Detect which cell encompasses the target text, then output its [X, Y] center coordinate. 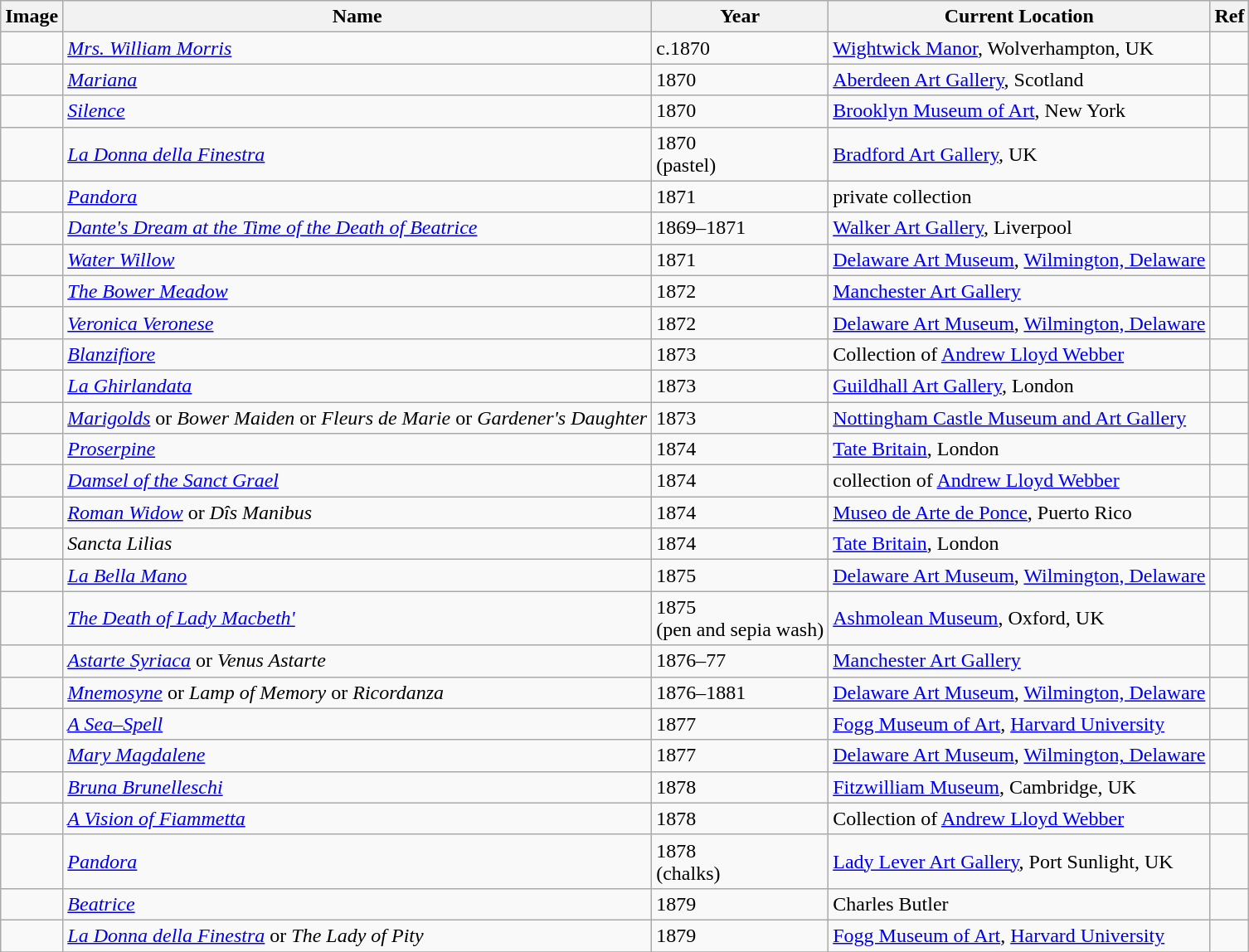
Name [357, 17]
c.1870 [740, 48]
Dante's Dream at the Time of the Death of Beatrice [357, 228]
La Bella Mano [357, 576]
1869–1871 [740, 228]
Damsel of the Sanct Grael [357, 481]
Astarte Syriaca or Venus Astarte [357, 661]
A Sea–Spell [357, 724]
Current Location [1019, 17]
Ashmolean Museum, Oxford, UK [1019, 619]
Guildhall Art Gallery, London [1019, 386]
Ref [1229, 17]
1875 [740, 576]
Year [740, 17]
Mary Magdalene [357, 755]
Aberdeen Art Gallery, Scotland [1019, 80]
Wightwick Manor, Wolverhampton, UK [1019, 48]
Bruna Brunelleschi [357, 787]
Water Willow [357, 260]
La Donna della Finestra or The Lady of Pity [357, 935]
Blanzifiore [357, 354]
Museo de Arte de Ponce, Puerto Rico [1019, 512]
A Vision of Fiammetta [357, 818]
1876–1881 [740, 692]
Image [32, 17]
collection of Andrew Lloyd Webber [1019, 481]
Nottingham Castle Museum and Art Gallery [1019, 417]
The Death of Lady Macbeth' [357, 619]
1876–77 [740, 661]
1870 (pastel) [740, 154]
Lady Lever Art Gallery, Port Sunlight, UK [1019, 861]
Roman Widow or Dîs Manibus [357, 512]
La Donna della Finestra [357, 154]
La Ghirlandata [357, 386]
1878 (chalks) [740, 861]
Marigolds or Bower Maiden or Fleurs de Marie or Gardener's Daughter [357, 417]
Mrs. William Morris [357, 48]
Walker Art Gallery, Liverpool [1019, 228]
Bradford Art Gallery, UK [1019, 154]
Proserpine [357, 449]
The Bower Meadow [357, 291]
Charles Butler [1019, 904]
1875 (pen and sepia wash) [740, 619]
Beatrice [357, 904]
Fitzwilliam Museum, Cambridge, UK [1019, 787]
Mariana [357, 80]
Brooklyn Museum of Art, New York [1019, 111]
private collection [1019, 197]
Sancta Lilias [357, 544]
Mnemosyne or Lamp of Memory or Ricordanza [357, 692]
Silence [357, 111]
Veronica Veronese [357, 323]
